Scan for the cell matching the given text and deliver its (X, Y) coordinate at center. 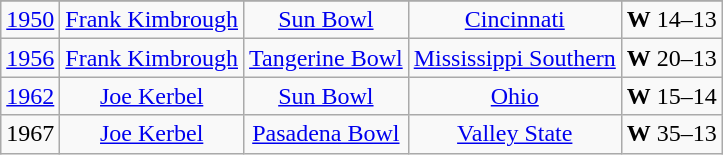
1962 (30, 96)
Valley State (514, 134)
1967 (30, 134)
W 35–13 (672, 134)
Mississippi Southern (514, 58)
1950 (30, 20)
W 20–13 (672, 58)
W 14–13 (672, 20)
Tangerine Bowl (326, 58)
Ohio (514, 96)
1956 (30, 58)
W 15–14 (672, 96)
Cincinnati (514, 20)
Pasadena Bowl (326, 134)
